Pinpoint the cell where the given text exists, returning its [x, y] midpoint coordinate. 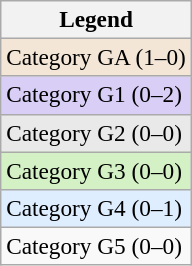
Category G1 (0–2) [96, 95]
Category G4 (0–1) [96, 208]
Legend [96, 19]
Category G3 (0–0) [96, 170]
Category G5 (0–0) [96, 246]
Category G2 (0–0) [96, 133]
Category GA (1–0) [96, 57]
